Locate the cell with the specified text and output its (X, Y) center coordinate. 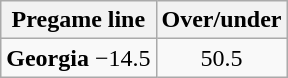
Over/under (222, 20)
Pregame line (78, 20)
Georgia −14.5 (78, 58)
50.5 (222, 58)
